Find where the given text appears and provide that cell's center as [x, y] coordinate. 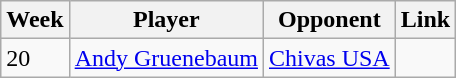
Week [35, 20]
20 [35, 58]
Andy Gruenebaum [166, 58]
Player [166, 20]
Chivas USA [329, 58]
Link [425, 20]
Opponent [329, 20]
